Identify which cell holds the provided text, then report its (x, y) central coordinate. 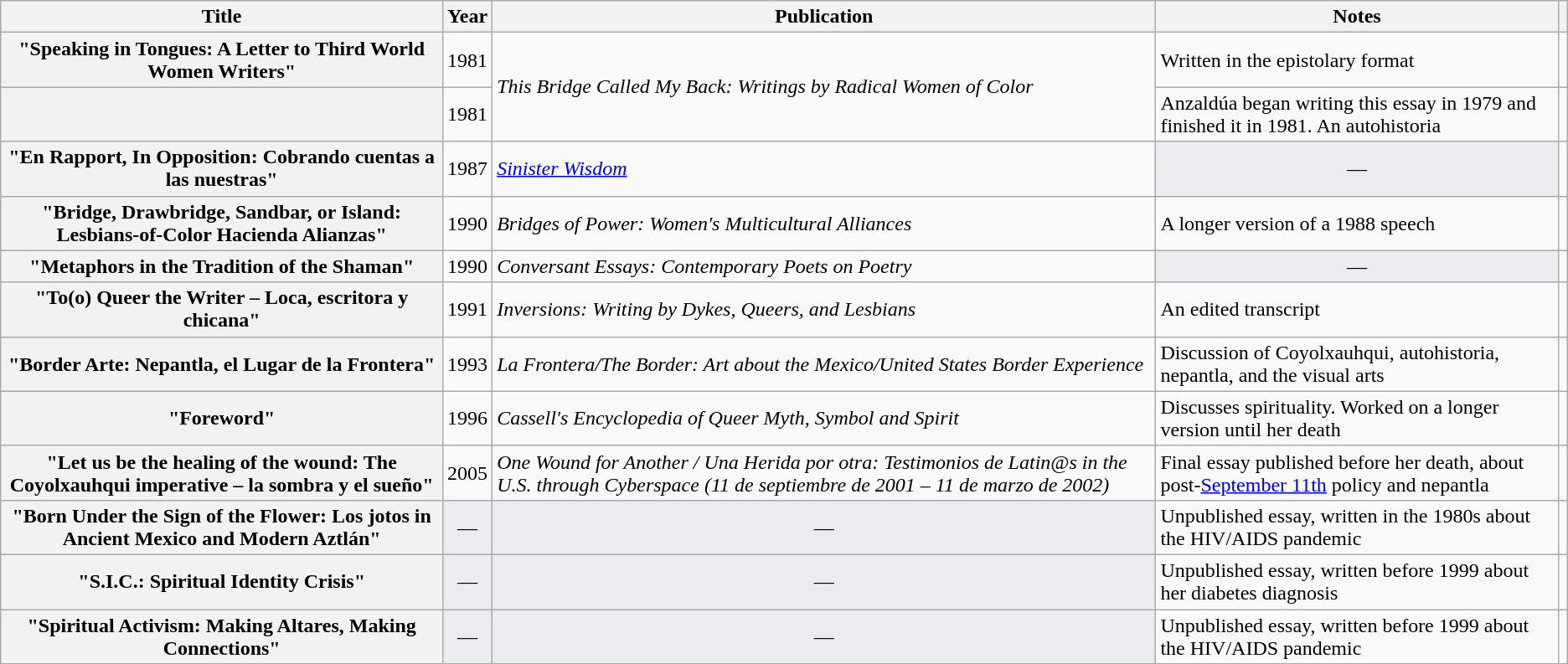
Unpublished essay, written in the 1980s about the HIV/AIDS pandemic (1357, 528)
"Speaking in Tongues: A Letter to Third World Women Writers" (222, 60)
Discusses spirituality. Worked on a longer version until her death (1357, 419)
Cassell's Encyclopedia of Queer Myth, Symbol and Spirit (824, 419)
Anzaldúa began writing this essay in 1979 and finished it in 1981. An autohistoria (1357, 114)
"Bridge, Drawbridge, Sandbar, or Island: Lesbians-of-Color Hacienda Alianzas" (222, 223)
"Border Arte: Nepantla, el Lugar de la Frontera" (222, 363)
Discussion of Coyolxauhqui, autohistoria, nepantla, and the visual arts (1357, 363)
A longer version of a 1988 speech (1357, 223)
1993 (467, 363)
"S.I.C.: Spiritual Identity Crisis" (222, 581)
1996 (467, 419)
An edited transcript (1357, 310)
1991 (467, 310)
Final essay published before her death, about post-September 11th policy and nepantla (1357, 472)
Unpublished essay, written before 1999 about the HIV/AIDS pandemic (1357, 636)
Bridges of Power: Women's Multicultural Alliances (824, 223)
Notes (1357, 17)
Title (222, 17)
One Wound for Another / Una Herida por otra: Testimonios de Latin@s in the U.S. through Cyberspace (11 de septiembre de 2001 – 11 de marzo de 2002) (824, 472)
Written in the epistolary format (1357, 60)
"Spiritual Activism: Making Altares, Making Connections" (222, 636)
1987 (467, 169)
La Frontera/The Border: Art about the Mexico/United States Border Experience (824, 363)
"Foreword" (222, 419)
Conversant Essays: Contemporary Poets on Poetry (824, 266)
"To(o) Queer the Writer – Loca, escritora y chicana" (222, 310)
Inversions: Writing by Dykes, Queers, and Lesbians (824, 310)
Year (467, 17)
2005 (467, 472)
Publication (824, 17)
This Bridge Called My Back: Writings by Radical Women of Color (824, 87)
Sinister Wisdom (824, 169)
"Metaphors in the Tradition of the Shaman" (222, 266)
Unpublished essay, written before 1999 about her diabetes diagnosis (1357, 581)
"Let us be the healing of the wound: The Coyolxauhqui imperative – la sombra y el sueño" (222, 472)
"En Rapport, In Opposition: Cobrando cuentas a las nuestras" (222, 169)
"Born Under the Sign of the Flower: Los jotos in Ancient Mexico and Modern Aztlán" (222, 528)
